Find where the given text appears and provide that cell's center as [x, y] coordinate. 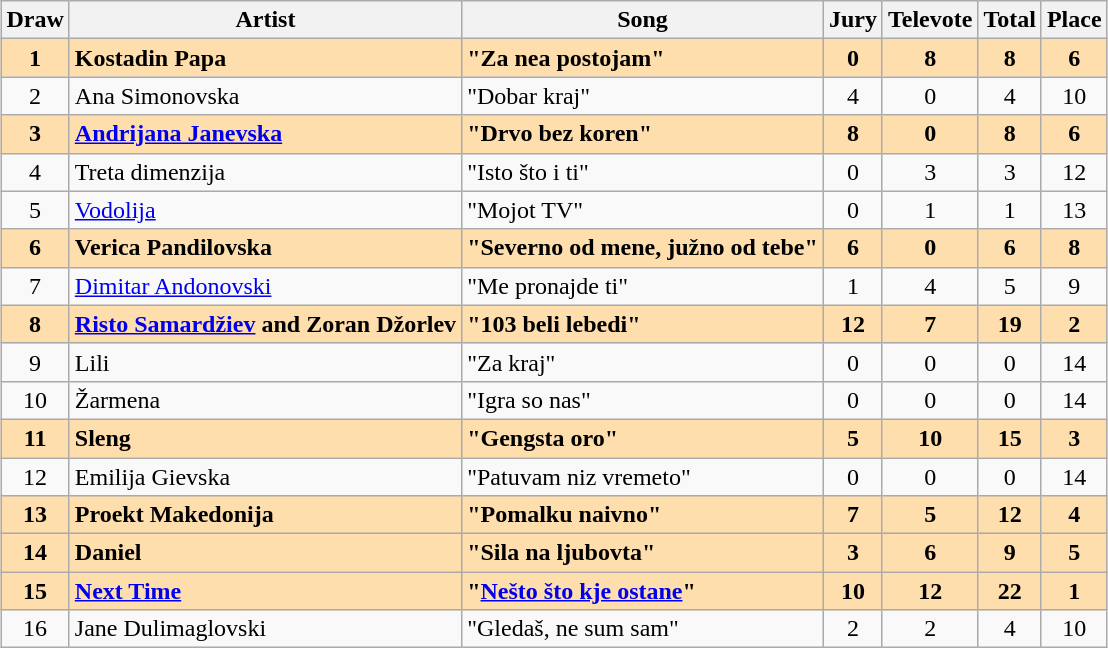
Kostadin Papa [265, 58]
"Za kraj" [643, 362]
Jane Dulimaglovski [265, 629]
"Igra so nas" [643, 400]
Žarmena [265, 400]
"Patuvam niz vremeto" [643, 477]
"Pomalku naivno" [643, 515]
19 [1010, 324]
"Isto što i ti" [643, 172]
Song [643, 20]
Vodolija [265, 210]
"Severno od mene, južno od tebe" [643, 248]
Emilija Gievska [265, 477]
Total [1010, 20]
"Gengsta oro" [643, 438]
Daniel [265, 553]
Televote [930, 20]
Jury [852, 20]
Verica Pandilovska [265, 248]
"Sila na ljubovta" [643, 553]
Ana Simonovska [265, 96]
"Za nea postojam" [643, 58]
11 [35, 438]
22 [1010, 591]
"Dobar kraj" [643, 96]
Treta dimenzija [265, 172]
Proekt Makedonija [265, 515]
16 [35, 629]
Andrijana Janevska [265, 134]
"Mojot TV" [643, 210]
"Me pronajde ti" [643, 286]
"Nešto što kje ostane" [643, 591]
"Gledaš, ne sum sam" [643, 629]
"Drvo bez koren" [643, 134]
Draw [35, 20]
Artist [265, 20]
Dimitar Andonovski [265, 286]
Sleng [265, 438]
Place [1074, 20]
Risto Samardžiev and Zoran Džorlev [265, 324]
Next Time [265, 591]
Lili [265, 362]
"103 beli lebedi" [643, 324]
